Scan for the cell matching the given text and deliver its (x, y) coordinate at center. 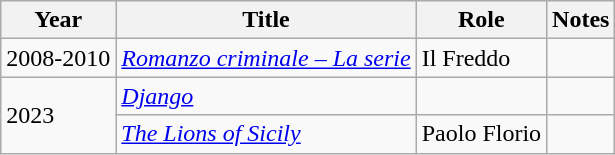
2023 (58, 115)
Paolo Florio (481, 134)
Il Freddo (481, 58)
The Lions of Sicily (266, 134)
Django (266, 96)
Year (58, 20)
Notes (581, 20)
Title (266, 20)
2008-2010 (58, 58)
Role (481, 20)
Romanzo criminale – La serie (266, 58)
